For the text-containing cell, return its midpoint in (X, Y) coordinate format. 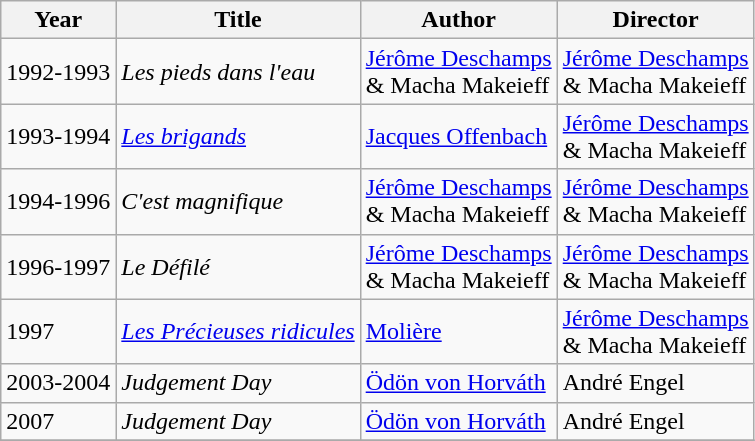
Year (58, 20)
Jacques Offenbach (458, 136)
Les pieds dans l'eau (238, 72)
1996-1997 (58, 266)
2007 (58, 421)
1992-1993 (58, 72)
Le Défilé (238, 266)
1993-1994 (58, 136)
Director (656, 20)
Les brigands (238, 136)
1997 (58, 332)
Les Précieuses ridicules (238, 332)
1994-1996 (58, 202)
Author (458, 20)
2003-2004 (58, 383)
C'est magnifique (238, 202)
Molière (458, 332)
Title (238, 20)
